Identify which cell holds the provided text, then report its [x, y] central coordinate. 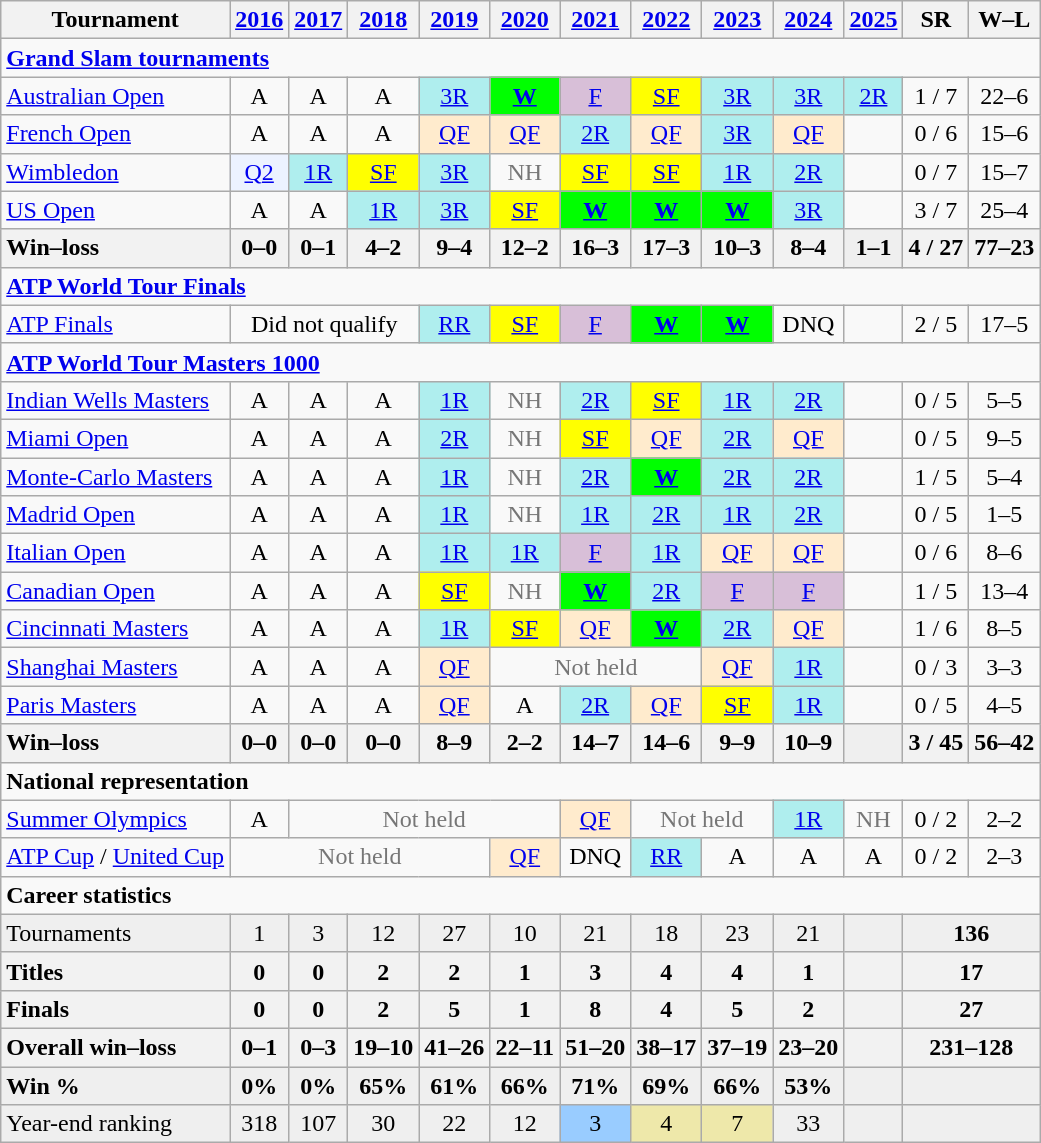
1–5 [1004, 515]
Cincinnati Masters [116, 629]
Q2 [260, 172]
231–128 [972, 1047]
56–42 [1004, 743]
Monte-Carlo Masters [116, 477]
Summer Olympics [116, 819]
Finals [116, 1009]
Indian Wells Masters [116, 400]
4 / 27 [936, 248]
Italian Open [116, 553]
4–5 [1004, 705]
8–4 [808, 248]
15–6 [1004, 134]
8 [596, 1009]
1 / 7 [936, 96]
5–5 [1004, 400]
Overall win–loss [116, 1047]
10 [525, 933]
National representation [520, 781]
23–20 [808, 1047]
17–3 [666, 248]
Year-end ranking [116, 1124]
136 [972, 933]
8–5 [1004, 629]
16–3 [596, 248]
23 [738, 933]
Titles [116, 971]
2021 [596, 20]
7 [738, 1124]
9–9 [738, 743]
2019 [454, 20]
9–5 [1004, 438]
8–6 [1004, 553]
30 [384, 1124]
SR [936, 20]
14–7 [596, 743]
Did not qualify [324, 324]
Canadian Open [116, 591]
8–9 [454, 743]
19–10 [384, 1047]
13–4 [1004, 591]
0 / 7 [936, 172]
3 / 7 [936, 210]
ATP Cup / United Cup [116, 857]
17–5 [1004, 324]
Career statistics [520, 895]
2024 [808, 20]
2016 [260, 20]
US Open [116, 210]
5–4 [1004, 477]
71% [596, 1085]
0 / 3 [936, 667]
Miami Open [116, 438]
1–1 [874, 248]
2025 [874, 20]
ATP Finals [116, 324]
33 [808, 1124]
ATP World Tour Masters 1000 [520, 362]
107 [318, 1124]
ATP World Tour Finals [520, 286]
W–L [1004, 20]
Wimbledon [116, 172]
22–11 [525, 1047]
22 [454, 1124]
77–23 [1004, 248]
53% [808, 1085]
3–3 [1004, 667]
Tournaments [116, 933]
51–20 [596, 1047]
25–4 [1004, 210]
15–7 [1004, 172]
Paris Masters [116, 705]
Win % [116, 1085]
French Open [116, 134]
38–17 [666, 1047]
1 / 6 [936, 629]
9–4 [454, 248]
2–3 [1004, 857]
17 [972, 971]
12–2 [525, 248]
10–9 [808, 743]
2 / 5 [936, 324]
61% [454, 1085]
41–26 [454, 1047]
Shanghai Masters [116, 667]
37–19 [738, 1047]
2023 [738, 20]
2022 [666, 20]
Madrid Open [116, 515]
0–3 [318, 1047]
2017 [318, 20]
14–6 [666, 743]
18 [666, 933]
65% [384, 1085]
2018 [384, 20]
22–6 [1004, 96]
3 / 45 [936, 743]
2020 [525, 20]
69% [666, 1085]
Grand Slam tournaments [520, 58]
Tournament [116, 20]
318 [260, 1124]
Australian Open [116, 96]
4–2 [384, 248]
10–3 [738, 248]
